Detect which cell encompasses the target text, then output its (x, y) center coordinate. 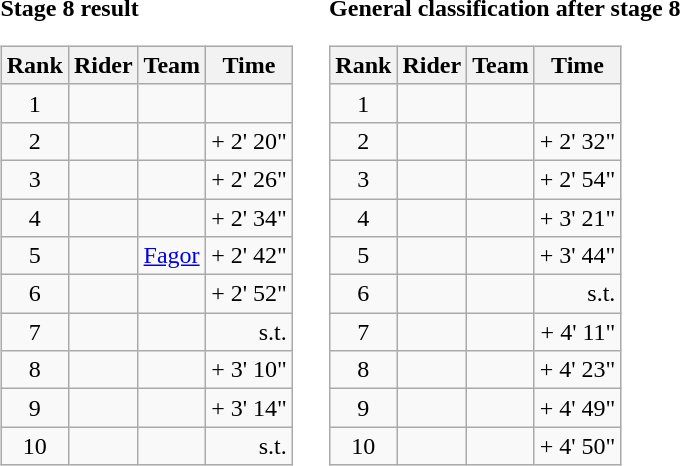
+ 2' 20" (250, 141)
+ 3' 14" (250, 408)
+ 4' 23" (578, 370)
+ 2' 42" (250, 256)
+ 2' 54" (578, 179)
+ 2' 52" (250, 294)
+ 4' 50" (578, 446)
+ 4' 49" (578, 408)
+ 3' 21" (578, 217)
Fagor (172, 256)
+ 3' 10" (250, 370)
+ 2' 32" (578, 141)
+ 2' 34" (250, 217)
+ 4' 11" (578, 332)
+ 2' 26" (250, 179)
+ 3' 44" (578, 256)
